Search for the cell housing the specified text and yield its [x, y] center coordinate. 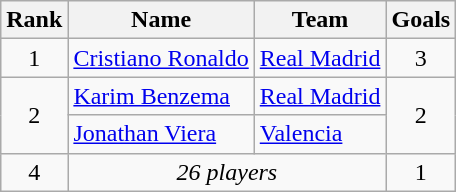
3 [421, 58]
Rank [34, 20]
Name [161, 20]
Goals [421, 20]
Team [320, 20]
Karim Benzema [161, 96]
26 players [227, 172]
4 [34, 172]
Cristiano Ronaldo [161, 58]
Valencia [320, 134]
Jonathan Viera [161, 134]
